Scan for the cell matching the given text and deliver its [X, Y] coordinate at center. 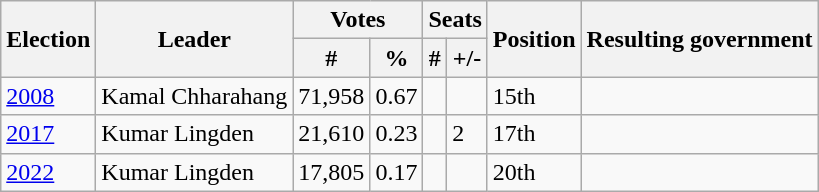
17th [534, 134]
0.23 [396, 134]
17,805 [332, 172]
2017 [48, 134]
15th [534, 96]
0.67 [396, 96]
Seats [455, 20]
+/- [468, 58]
2 [468, 134]
Votes [358, 20]
2022 [48, 172]
20th [534, 172]
21,610 [332, 134]
Election [48, 39]
% [396, 58]
Kamal Chharahang [194, 96]
Leader [194, 39]
71,958 [332, 96]
Resulting government [700, 39]
2008 [48, 96]
0.17 [396, 172]
Position [534, 39]
